Locate the cell with the specified text and output its (x, y) center coordinate. 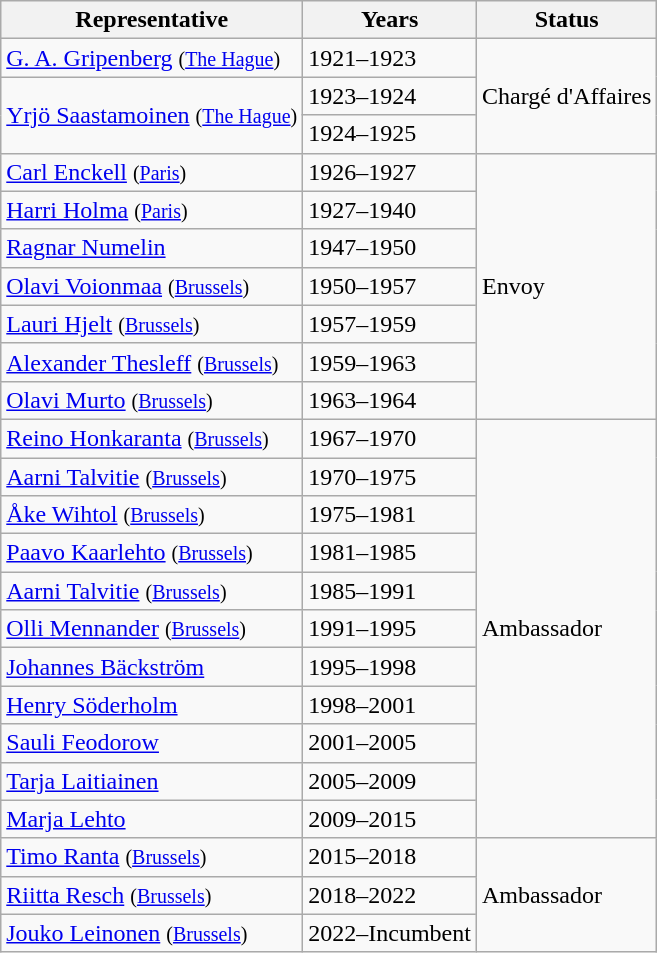
2005–2009 (390, 781)
1985–1991 (390, 591)
1957–1959 (390, 324)
Johannes Bäckström (152, 667)
Harri Holma (Paris) (152, 210)
1921–1923 (390, 58)
2001–2005 (390, 743)
1995–1998 (390, 667)
G. A. Gripenberg (The Hague) (152, 58)
1959–1963 (390, 362)
1926–1927 (390, 172)
Ragnar Numelin (152, 248)
2022–Incumbent (390, 933)
Olli Mennander (Brussels) (152, 629)
2009–2015 (390, 819)
Reino Honkaranta (Brussels) (152, 438)
Jouko Leinonen (Brussels) (152, 933)
Henry Söderholm (152, 705)
1991–1995 (390, 629)
1970–1975 (390, 477)
Olavi Voionmaa (Brussels) (152, 286)
1947–1950 (390, 248)
2015–2018 (390, 857)
1967–1970 (390, 438)
Sauli Feodorow (152, 743)
2018–2022 (390, 895)
Riitta Resch (Brussels) (152, 895)
1975–1981 (390, 515)
Chargé d'Affaires (566, 96)
1981–1985 (390, 553)
Alexander Thesleff (Brussels) (152, 362)
1998–2001 (390, 705)
Carl Enckell (Paris) (152, 172)
1923–1924 (390, 96)
Paavo Kaarlehto (Brussels) (152, 553)
1963–1964 (390, 400)
Timo Ranta (Brussels) (152, 857)
1927–1940 (390, 210)
Olavi Murto (Brussels) (152, 400)
Åke Wihtol (Brussels) (152, 515)
Representative (152, 20)
Envoy (566, 286)
Lauri Hjelt (Brussels) (152, 324)
Marja Lehto (152, 819)
Tarja Laitiainen (152, 781)
1950–1957 (390, 286)
Status (566, 20)
1924–1925 (390, 134)
Years (390, 20)
Yrjö Saastamoinen (The Hague) (152, 115)
